Extract the [X, Y] coordinate from the center of the cell holding the provided text.  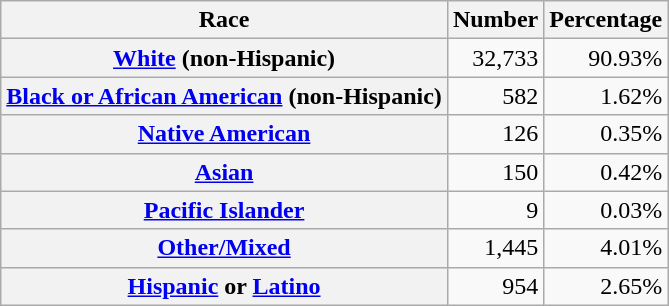
32,733 [495, 58]
Hispanic or Latino [224, 286]
Number [495, 20]
Race [224, 20]
0.42% [606, 172]
9 [495, 210]
Black or African American (non-Hispanic) [224, 96]
0.35% [606, 134]
126 [495, 134]
Percentage [606, 20]
Native American [224, 134]
150 [495, 172]
2.65% [606, 286]
90.93% [606, 58]
954 [495, 286]
Other/Mixed [224, 248]
Pacific Islander [224, 210]
1,445 [495, 248]
4.01% [606, 248]
White (non-Hispanic) [224, 58]
1.62% [606, 96]
Asian [224, 172]
0.03% [606, 210]
582 [495, 96]
